From the cell containing the given text, extract its center point as (x, y) coordinate. 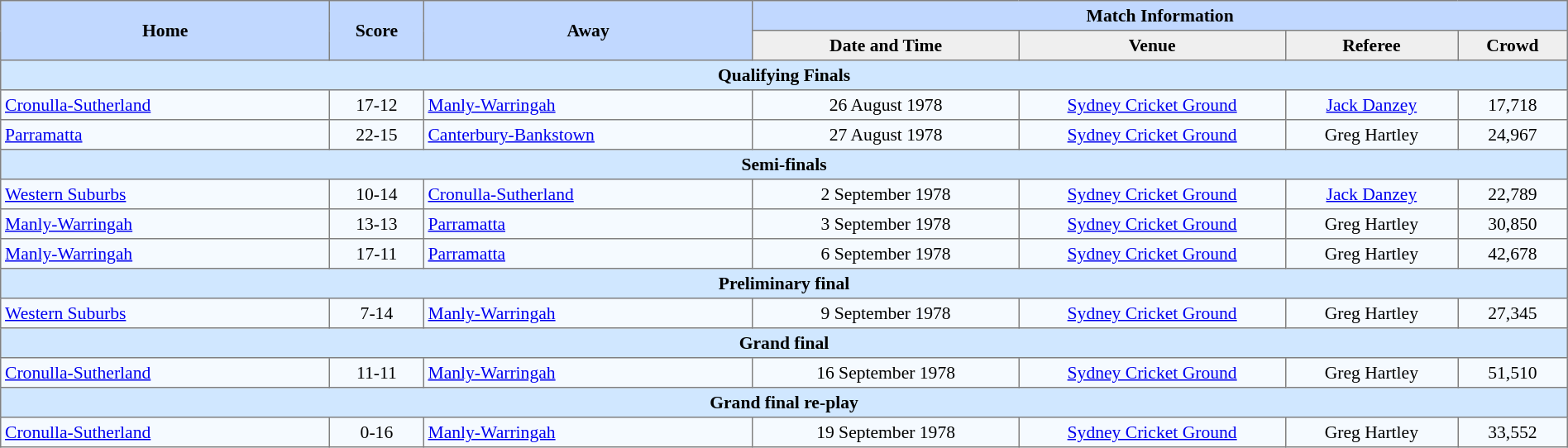
26 August 1978 (886, 105)
Match Information (1159, 16)
Qualifying Finals (784, 75)
11-11 (377, 373)
6 September 1978 (886, 254)
17-12 (377, 105)
13-13 (377, 224)
2 September 1978 (886, 194)
Score (377, 31)
30,850 (1513, 224)
16 September 1978 (886, 373)
Home (165, 31)
51,510 (1513, 373)
Referee (1371, 45)
22-15 (377, 135)
3 September 1978 (886, 224)
19 September 1978 (886, 432)
24,967 (1513, 135)
33,552 (1513, 432)
22,789 (1513, 194)
Grand final (784, 343)
Semi-finals (784, 164)
Preliminary final (784, 284)
10-14 (377, 194)
27,345 (1513, 313)
Away (588, 31)
0-16 (377, 432)
9 September 1978 (886, 313)
42,678 (1513, 254)
Grand final re-play (784, 403)
17-11 (377, 254)
17,718 (1513, 105)
Venue (1152, 45)
7-14 (377, 313)
27 August 1978 (886, 135)
Date and Time (886, 45)
Canterbury-Bankstown (588, 135)
Crowd (1513, 45)
